Determine the (x, y) coordinate at the center of the cell enclosing the given text.  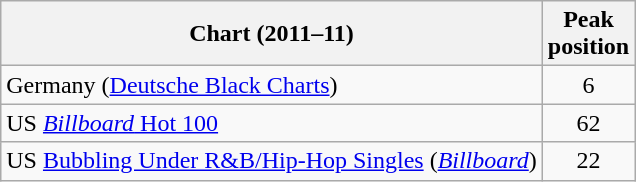
Peakposition (588, 34)
62 (588, 123)
US Billboard Hot 100 (272, 123)
Chart (2011–11) (272, 34)
Germany (Deutsche Black Charts) (272, 85)
6 (588, 85)
US Bubbling Under R&B/Hip-Hop Singles (Billboard) (272, 161)
22 (588, 161)
